Provide the (X, Y) coordinate of the cell's center where the given text is located.  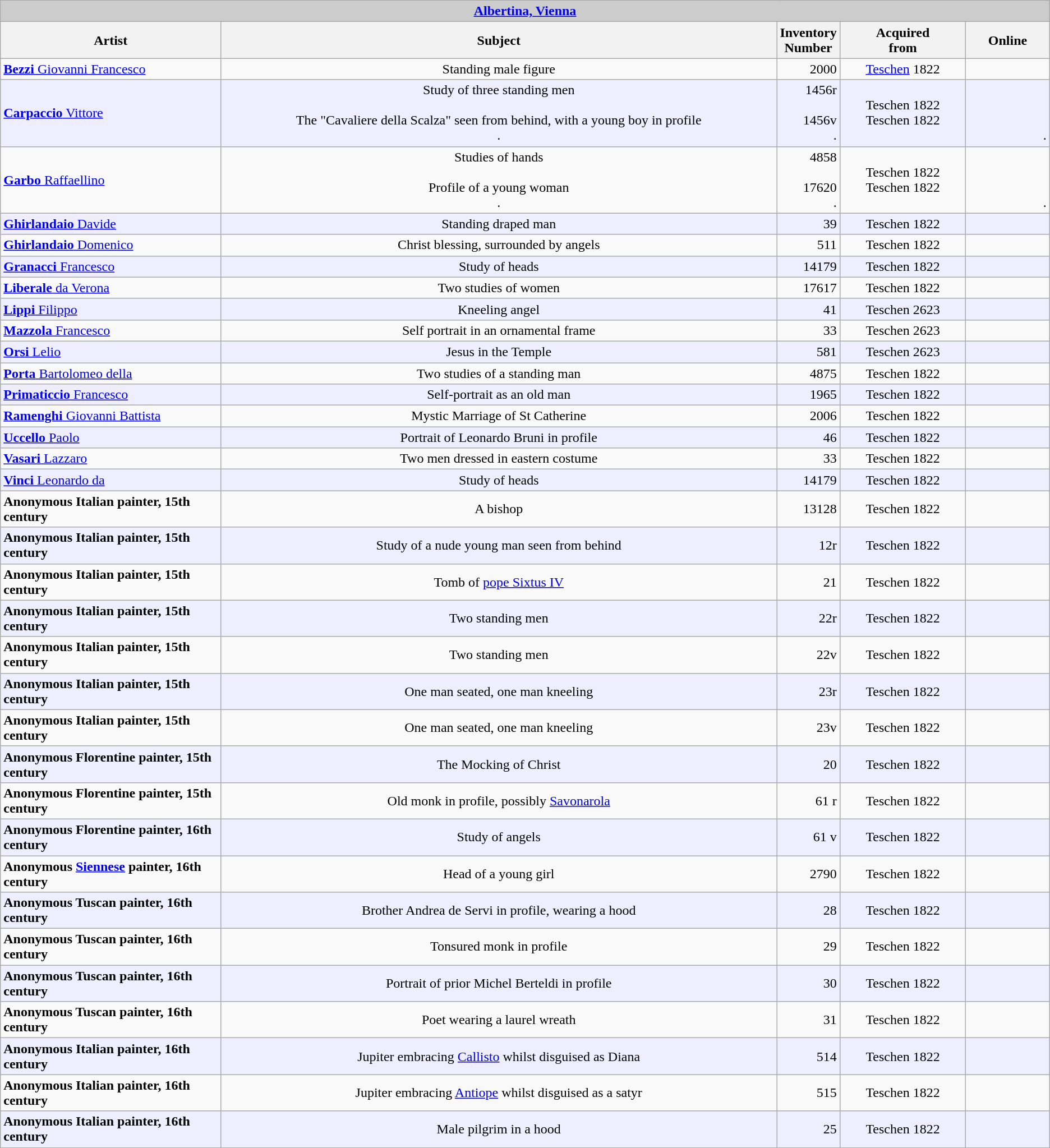
485817620. (808, 179)
Ghirlandaio Davide (111, 224)
Bezzi Giovanni Francesco (111, 69)
25 (808, 1129)
Two studies of a standing man (499, 373)
Head of a young girl (499, 874)
12r (808, 545)
1456r1456v. (808, 113)
Male pilgrim in a hood (499, 1129)
Primaticcio Francesco (111, 395)
Carpaccio Vittore (111, 113)
Tomb of pope Sixtus IV (499, 582)
581 (808, 352)
Poet wearing a laurel wreath (499, 1020)
2006 (808, 416)
29 (808, 947)
1965 (808, 395)
Ghirlandaio Domenico (111, 245)
41 (808, 309)
28 (808, 911)
Standing male figure (499, 69)
Study of angels (499, 837)
23v (808, 728)
46 (808, 437)
2790 (808, 874)
22r (808, 618)
61 r (808, 801)
Self portrait in an ornamental frame (499, 330)
Two men dressed in eastern costume (499, 459)
Two studies of women (499, 288)
Acquiredfrom (902, 40)
Standing draped man (499, 224)
The Mocking of Christ (499, 764)
31 (808, 1020)
Liberale da Verona (111, 288)
Garbo Raffaellino (111, 179)
Kneeling angel (499, 309)
511 (808, 245)
Brother Andrea de Servi in profile, wearing a hood (499, 911)
Old monk in profile, possibly Savonarola (499, 801)
Tonsured monk in profile (499, 947)
Anonymous Siennese painter, 16th century (111, 874)
Online (1008, 40)
Vinci Leonardo da (111, 480)
22v (808, 655)
Artist (111, 40)
Uccello Paolo (111, 437)
515 (808, 1092)
Jupiter embracing Antiope whilst disguised as a satyr (499, 1092)
Jupiter embracing Callisto whilst disguised as Diana (499, 1057)
Albertina, Vienna (525, 11)
InventoryNumber (808, 40)
Orsi Lelio (111, 352)
17617 (808, 288)
4875 (808, 373)
Study of three standing menThe "Cavaliere della Scalza" seen from behind, with a young boy in profile . (499, 113)
Porta Bartolomeo della (111, 373)
A bishop (499, 509)
Vasari Lazzaro (111, 459)
20 (808, 764)
Anonymous Florentine painter, 16th century (111, 837)
Mazzola Francesco (111, 330)
30 (808, 984)
21 (808, 582)
Jesus in the Temple (499, 352)
Lippi Filippo (111, 309)
Subject (499, 40)
61 v (808, 837)
Mystic Marriage of St Catherine (499, 416)
Study of a nude young man seen from behind (499, 545)
39 (808, 224)
23r (808, 691)
Granacci Francesco (111, 266)
Christ blessing, surrounded by angels (499, 245)
13128 (808, 509)
Ramenghi Giovanni Battista (111, 416)
2000 (808, 69)
Portrait of prior Michel Berteldi in profile (499, 984)
Studies of handsProfile of a young woman. (499, 179)
Portrait of Leonardo Bruni in profile (499, 437)
514 (808, 1057)
Self-portrait as an old man (499, 395)
